Return (x, y) of the center of cell containing provided text 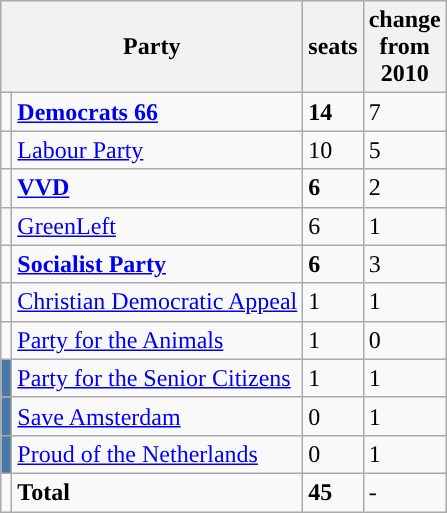
Democrats 66 (158, 112)
7 (404, 112)
Socialist Party (158, 264)
3 (404, 264)
10 (333, 150)
Labour Party (158, 150)
Save Amsterdam (158, 416)
2 (404, 188)
Party for the Senior Citizens (158, 378)
Party for the Animals (158, 340)
45 (333, 492)
VVD (158, 188)
Proud of the Netherlands (158, 454)
14 (333, 112)
changefrom2010 (404, 47)
Christian Democratic Appeal (158, 302)
Party (152, 47)
- (404, 492)
seats (333, 47)
5 (404, 150)
Total (158, 492)
GreenLeft (158, 226)
